Pinpoint the cell where the given text exists, returning its (x, y) midpoint coordinate. 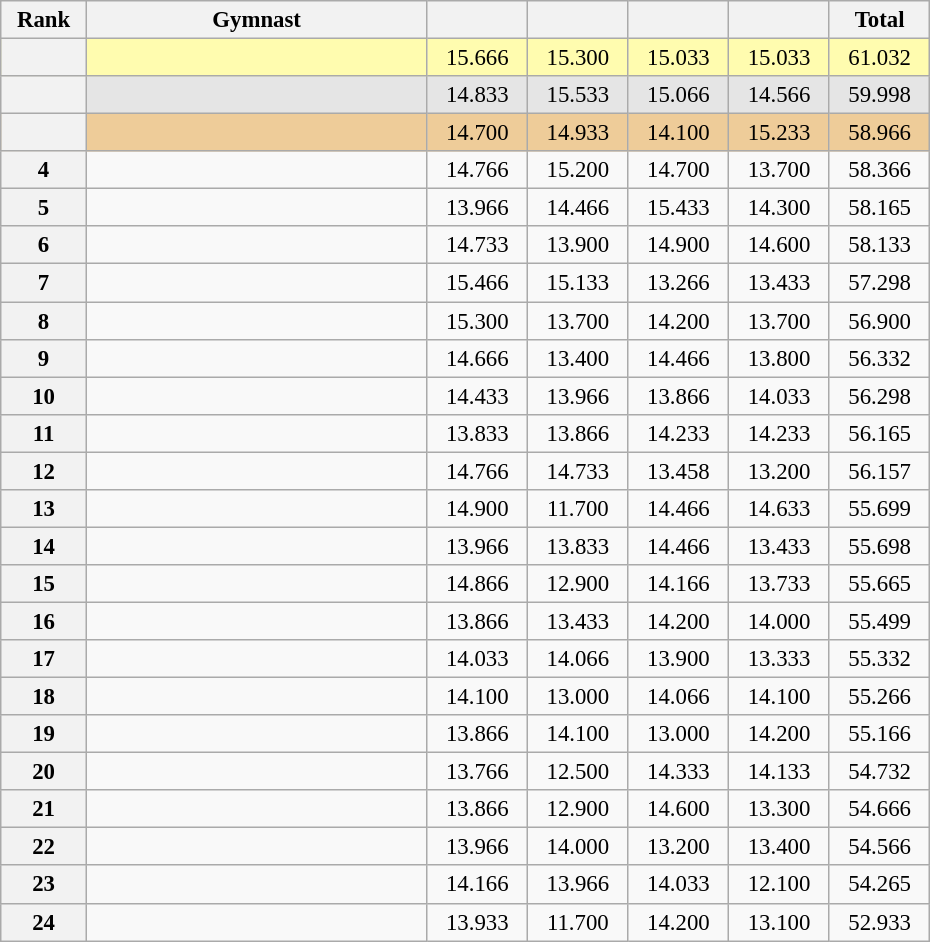
61.032 (880, 58)
18 (44, 697)
14.833 (478, 95)
22 (44, 847)
14.133 (780, 772)
56.165 (880, 433)
13.300 (780, 809)
55.166 (880, 734)
12 (44, 471)
4 (44, 170)
10 (44, 396)
13.733 (780, 584)
56.298 (880, 396)
16 (44, 621)
15.666 (478, 58)
14.333 (678, 772)
5 (44, 208)
55.665 (880, 584)
55.699 (880, 509)
13.100 (780, 922)
15.133 (578, 283)
15.466 (478, 283)
8 (44, 321)
57.298 (880, 283)
13 (44, 509)
14.866 (478, 584)
13.333 (780, 659)
20 (44, 772)
Total (880, 20)
54.265 (880, 885)
14.933 (578, 133)
58.165 (880, 208)
6 (44, 245)
15.066 (678, 95)
14.633 (780, 509)
54.666 (880, 809)
15 (44, 584)
54.566 (880, 847)
19 (44, 734)
14.300 (780, 208)
17 (44, 659)
52.933 (880, 922)
14.433 (478, 396)
54.732 (880, 772)
58.966 (880, 133)
13.800 (780, 358)
12.100 (780, 885)
55.332 (880, 659)
9 (44, 358)
13.266 (678, 283)
23 (44, 885)
24 (44, 922)
12.500 (578, 772)
15.533 (578, 95)
14 (44, 546)
Rank (44, 20)
7 (44, 283)
13.458 (678, 471)
13.933 (478, 922)
55.499 (880, 621)
56.157 (880, 471)
14.566 (780, 95)
56.332 (880, 358)
Gymnast (256, 20)
21 (44, 809)
56.900 (880, 321)
58.133 (880, 245)
59.998 (880, 95)
55.266 (880, 697)
13.766 (478, 772)
14.666 (478, 358)
15.233 (780, 133)
58.366 (880, 170)
15.200 (578, 170)
15.433 (678, 208)
55.698 (880, 546)
11 (44, 433)
